Identify which cell holds the provided text, then report its [x, y] central coordinate. 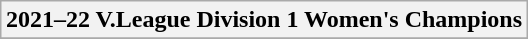
2021–22 V.League Division 1 Women's Champions [264, 20]
